Detect which cell encompasses the target text, then output its (X, Y) center coordinate. 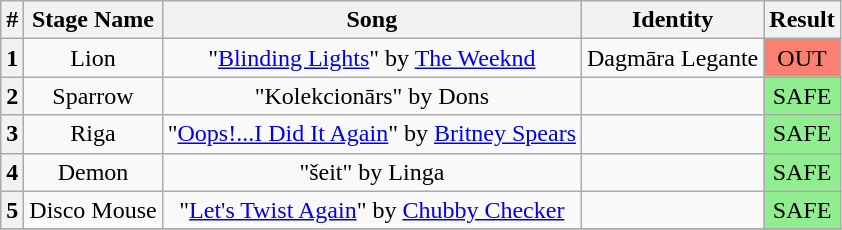
1 (12, 58)
Disco Mouse (93, 210)
# (12, 20)
OUT (802, 58)
Sparrow (93, 96)
Dagmāra Legante (673, 58)
4 (12, 172)
"Kolekcionārs" by Dons (372, 96)
Riga (93, 134)
3 (12, 134)
Identity (673, 20)
"Blinding Lights" by The Weeknd (372, 58)
Song (372, 20)
Result (802, 20)
"Oops!...I Did It Again" by Britney Spears (372, 134)
"Let's Twist Again" by Chubby Checker (372, 210)
2 (12, 96)
Lion (93, 58)
Demon (93, 172)
Stage Name (93, 20)
5 (12, 210)
"šeit" by Linga (372, 172)
